Extract the [X, Y] coordinate from the center of the cell holding the provided text.  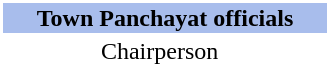
Chairperson [160, 51]
Town Panchayat officials [165, 18]
